From the cell containing the given text, extract its center point as (X, Y) coordinate. 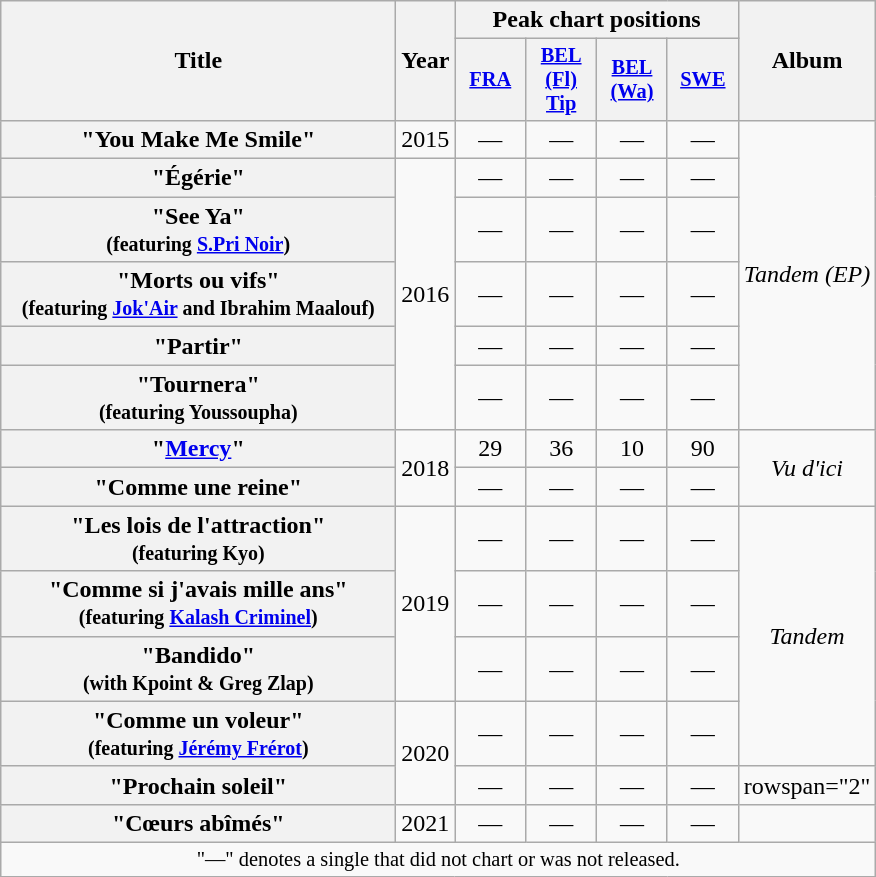
Peak chart positions (596, 20)
"Partir" (198, 346)
"See Ya"(featuring S.Pri Noir) (198, 230)
"Prochain soleil" (198, 785)
rowspan="2" (807, 785)
"Morts ou vifs"(featuring Jok'Air and Ibrahim Maalouf) (198, 294)
BEL(Fl)Tip (562, 80)
"—" denotes a single that did not chart or was not released. (438, 859)
"Bandido"(with Kpoint & Greg Zlap) (198, 668)
"Cœurs abîmés" (198, 823)
2016 (426, 294)
"Comme si j'avais mille ans"(featuring Kalash Criminel) (198, 604)
90 (702, 449)
Title (198, 61)
Album (807, 61)
"Comme une reine" (198, 487)
"Tournera"(featuring Youssoupha) (198, 398)
29 (490, 449)
2019 (426, 604)
2015 (426, 139)
FRA (490, 80)
Tandem (807, 636)
Year (426, 61)
10 (632, 449)
"Les lois de l'attraction"(featuring Kyo) (198, 538)
SWE (702, 80)
2020 (426, 752)
"Égérie" (198, 178)
"You Make Me Smile" (198, 139)
2021 (426, 823)
Tandem (EP) (807, 274)
36 (562, 449)
"Mercy" (198, 449)
2018 (426, 468)
"Comme un voleur"(featuring Jérémy Frérot) (198, 734)
Vu d'ici (807, 468)
BEL (Wa) (632, 80)
